Return [x, y] of the center of cell containing provided text 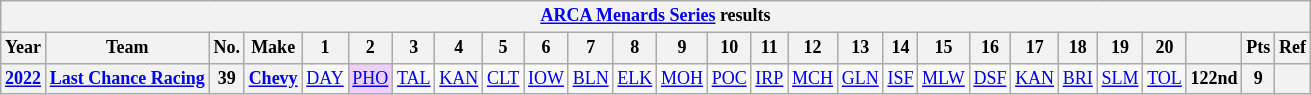
ELK [635, 78]
ISF [900, 78]
18 [1078, 48]
4 [459, 48]
7 [590, 48]
1 [325, 48]
39 [226, 78]
ARCA Menards Series results [656, 16]
11 [770, 48]
5 [504, 48]
Pts [1258, 48]
2022 [24, 78]
MLW [944, 78]
16 [990, 48]
TAL [414, 78]
Year [24, 48]
Team [127, 48]
122nd [1214, 78]
CLT [504, 78]
10 [729, 48]
2 [370, 48]
DSF [990, 78]
GLN [860, 78]
15 [944, 48]
MCH [813, 78]
12 [813, 48]
TOL [1164, 78]
13 [860, 48]
3 [414, 48]
8 [635, 48]
IOW [546, 78]
6 [546, 48]
19 [1120, 48]
MOH [682, 78]
DAY [325, 78]
Chevy [273, 78]
14 [900, 48]
20 [1164, 48]
Last Chance Racing [127, 78]
BRI [1078, 78]
Make [273, 48]
IRP [770, 78]
SLM [1120, 78]
POC [729, 78]
BLN [590, 78]
Ref [1293, 48]
No. [226, 48]
17 [1035, 48]
PHO [370, 78]
